Output the [X, Y] coordinate of the center of the cell containing the given text.  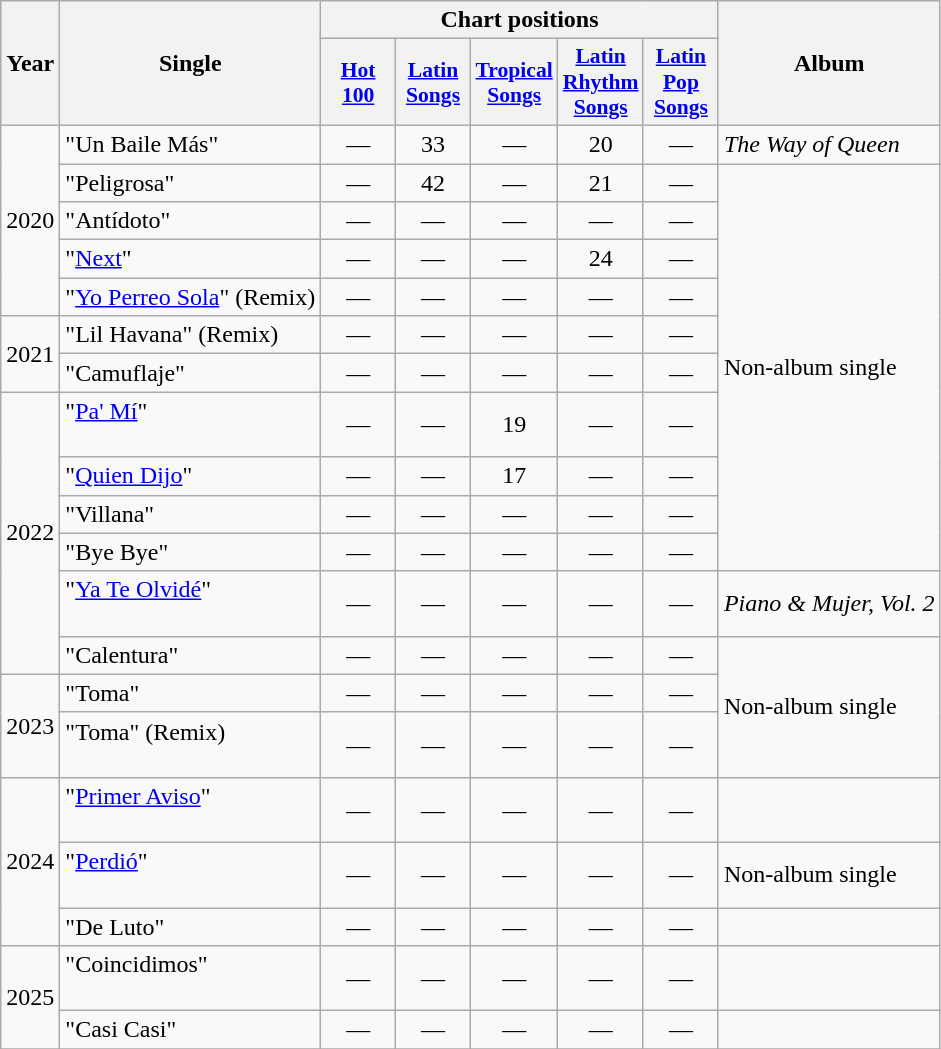
"Bye Bye" [190, 552]
"Quien Dijo" [190, 476]
"Peligrosa" [190, 183]
Hot 100 [358, 82]
"Yo Perreo Sola" (Remix) [190, 297]
"Lil Havana" (Remix) [190, 335]
24 [601, 259]
"Un Baile Más" [190, 144]
19 [514, 424]
Latin Rhythm Songs [601, 82]
2022 [30, 533]
Tropical Songs [514, 82]
Chart positions [520, 20]
"Coincidimos" [190, 978]
2025 [30, 998]
33 [434, 144]
"Perdió" [190, 874]
"Pa' Mí" [190, 424]
Latin Songs [434, 82]
"Villana" [190, 514]
"Calentura" [190, 655]
"Antídoto" [190, 221]
20 [601, 144]
"Toma" [190, 693]
"Primer Aviso" [190, 810]
17 [514, 476]
2023 [30, 726]
2021 [30, 354]
Piano & Mujer, Vol. 2 [829, 604]
42 [434, 183]
The Way of Queen [829, 144]
"Casi Casi" [190, 1030]
"De Luto" [190, 927]
"Camuflaje" [190, 373]
"Ya Te Olvidé" [190, 604]
2020 [30, 220]
Latin Pop Songs [680, 82]
21 [601, 183]
Single [190, 64]
"Next" [190, 259]
"Toma" (Remix) [190, 744]
Album [829, 64]
2024 [30, 861]
Year [30, 64]
